Extract the [X, Y] coordinate from the center of the cell holding the provided text.  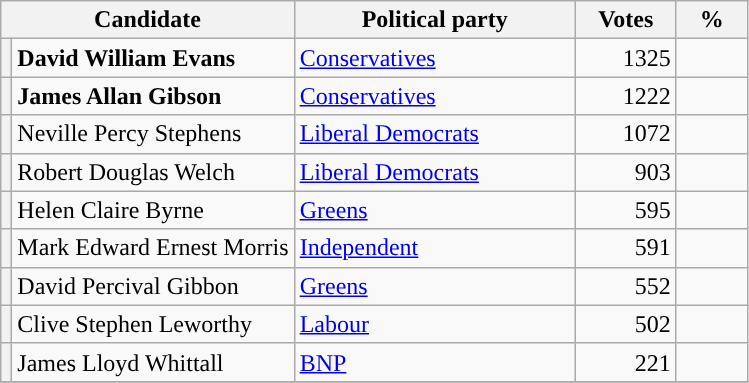
221 [626, 362]
1325 [626, 58]
David Percival Gibbon [153, 286]
BNP [434, 362]
Robert Douglas Welch [153, 172]
James Allan Gibson [153, 96]
Mark Edward Ernest Morris [153, 248]
1222 [626, 96]
595 [626, 210]
Neville Percy Stephens [153, 134]
1072 [626, 134]
% [712, 20]
502 [626, 324]
Labour [434, 324]
552 [626, 286]
Independent [434, 248]
James Lloyd Whittall [153, 362]
Political party [434, 20]
903 [626, 172]
591 [626, 248]
Candidate [148, 20]
Clive Stephen Leworthy [153, 324]
Votes [626, 20]
Helen Claire Byrne [153, 210]
David William Evans [153, 58]
